Search for the cell housing the specified text and yield its (X, Y) center coordinate. 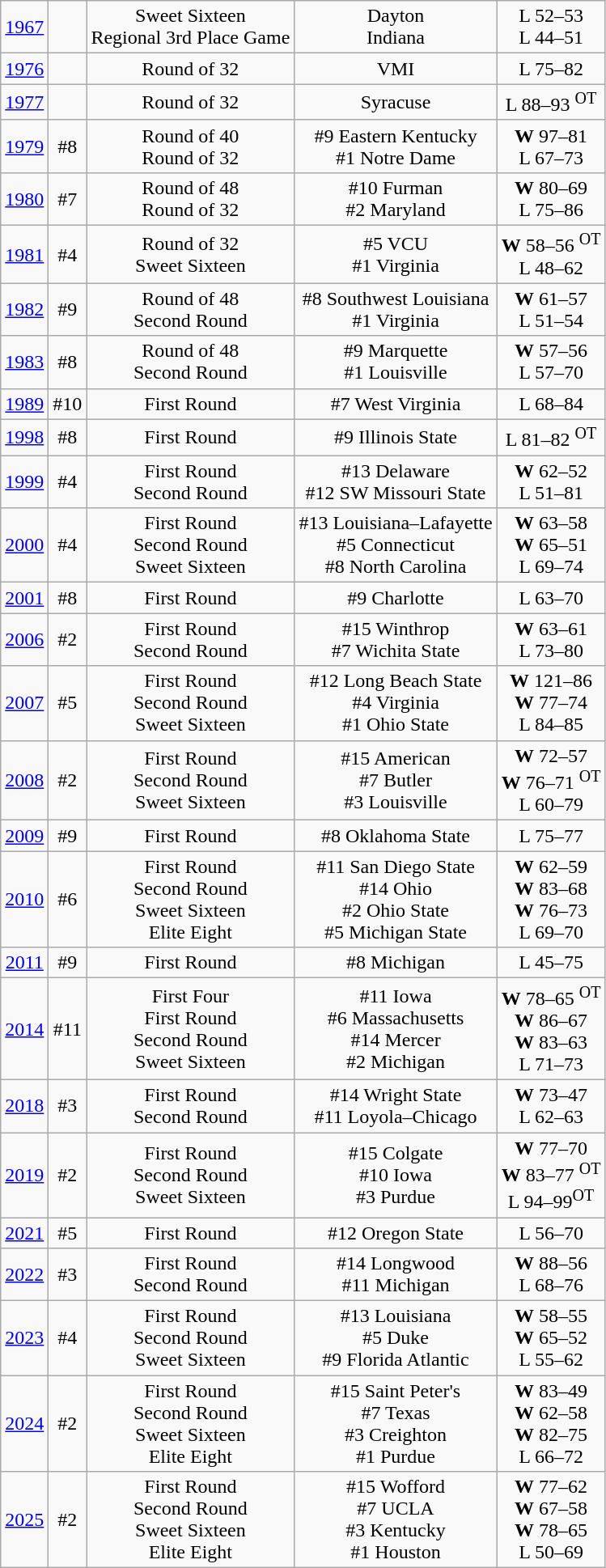
2006 (24, 639)
2011 (24, 963)
#15 Colgate#10 Iowa#3 Purdue (396, 1175)
1999 (24, 482)
#11 Iowa#6 Massachusetts#14 Mercer#2 Michigan (396, 1029)
#13 Louisiana#5 Duke#9 Florida Atlantic (396, 1338)
L 88–93 OT (551, 102)
Round of 32Sweet Sixteen (191, 255)
#15 Wofford#7 UCLA#3 Kentucky#1 Houston (396, 1519)
L 52–53L 44–51 (551, 28)
L 75–82 (551, 69)
#8 Oklahoma State (396, 836)
W 77–70W 83–77 OTL 94–99OT (551, 1175)
#7 West Virginia (396, 404)
W 57–56L 57–70 (551, 362)
1979 (24, 146)
#14 Wright State#11 Loyola–Chicago (396, 1105)
1989 (24, 404)
L 81–82 OT (551, 437)
2025 (24, 1519)
1977 (24, 102)
#14 Longwood#11 Michigan (396, 1275)
#7 (68, 199)
1982 (24, 309)
#9 Charlotte (396, 598)
W 83–49W 62–58W 82–75L 66–72 (551, 1424)
1983 (24, 362)
#9 Eastern Kentucky#1 Notre Dame (396, 146)
#5 VCU#1 Virginia (396, 255)
W 63–58W 65–51L 69–74 (551, 545)
#8 Michigan (396, 963)
Round of 48Round of 32 (191, 199)
W 73–47L 62–63 (551, 1105)
2021 (24, 1233)
#8 Southwest Louisiana#1 Virginia (396, 309)
2010 (24, 900)
Syracuse (396, 102)
1967 (24, 28)
W 61–57L 51–54 (551, 309)
#6 (68, 900)
W 88–56 L 68–76 (551, 1275)
L 45–75 (551, 963)
W 58–56 OTL 48–62 (551, 255)
2014 (24, 1029)
1981 (24, 255)
#12 Long Beach State#4 Virginia#1 Ohio State (396, 703)
W 63–61L 73–80 (551, 639)
W 77–62W 67–58W 78–65L 50–69 (551, 1519)
1976 (24, 69)
#11 San Diego State#14 Ohio#2 Ohio State#5 Michigan State (396, 900)
L 56–70 (551, 1233)
L 75–77 (551, 836)
W 97–81L 67–73 (551, 146)
2000 (24, 545)
#13 Louisiana–Lafayette#5 Connecticut#8 North Carolina (396, 545)
DaytonIndiana (396, 28)
Sweet SixteenRegional 3rd Place Game (191, 28)
#9 Marquette#1 Louisville (396, 362)
#15 Winthrop#7 Wichita State (396, 639)
2018 (24, 1105)
First Round Second Round (191, 1275)
L 63–70 (551, 598)
#11 (68, 1029)
#12 Oregon State (396, 1233)
W 121–86W 77–74L 84–85 (551, 703)
W 78–65 OTW 86–67W 83–63L 71–73 (551, 1029)
2023 (24, 1338)
Round of 40Round of 32 (191, 146)
#13 Delaware#12 SW Missouri State (396, 482)
W 62–59W 83–68W 76–73L 69–70 (551, 900)
2019 (24, 1175)
W 58–55 W 65–52L 55–62 (551, 1338)
1998 (24, 437)
2008 (24, 780)
2022 (24, 1275)
#10 (68, 404)
VMI (396, 69)
#15 Saint Peter's#7 Texas#3 Creighton#1 Purdue (396, 1424)
First FourFirst RoundSecond RoundSweet Sixteen (191, 1029)
L 68–84 (551, 404)
#10 Furman#2 Maryland (396, 199)
1980 (24, 199)
W 62–52L 51–81 (551, 482)
W 72–57W 76–71 OTL 60–79 (551, 780)
2024 (24, 1424)
W 80–69L 75–86 (551, 199)
2007 (24, 703)
2009 (24, 836)
2001 (24, 598)
#9 Illinois State (396, 437)
#15 American#7 Butler#3 Louisville (396, 780)
